Determine the [X, Y] coordinate at the center of the cell enclosing the given text.  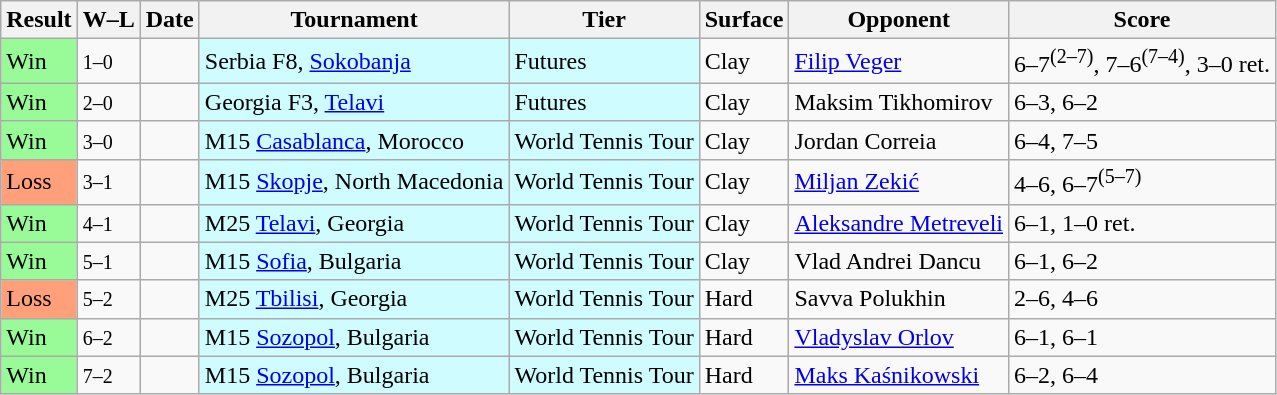
Miljan Zekić [899, 182]
Score [1142, 20]
Aleksandre Metreveli [899, 223]
6–7(2–7), 7–6(7–4), 3–0 ret. [1142, 62]
1–0 [108, 62]
Serbia F8, Sokobanja [354, 62]
M15 Sofia, Bulgaria [354, 261]
2–6, 4–6 [1142, 299]
Savva Polukhin [899, 299]
3–1 [108, 182]
Surface [744, 20]
M15 Skopje, North Macedonia [354, 182]
M15 Casablanca, Morocco [354, 140]
7–2 [108, 375]
6–1, 6–2 [1142, 261]
6–3, 6–2 [1142, 102]
Date [170, 20]
4–1 [108, 223]
6–4, 7–5 [1142, 140]
Tournament [354, 20]
5–1 [108, 261]
W–L [108, 20]
M25 Telavi, Georgia [354, 223]
Georgia F3, Telavi [354, 102]
2–0 [108, 102]
Vladyslav Orlov [899, 337]
6–1, 6–1 [1142, 337]
6–1, 1–0 ret. [1142, 223]
Maks Kaśnikowski [899, 375]
5–2 [108, 299]
6–2 [108, 337]
Filip Veger [899, 62]
6–2, 6–4 [1142, 375]
4–6, 6–7(5–7) [1142, 182]
Opponent [899, 20]
Maksim Tikhomirov [899, 102]
M25 Tbilisi, Georgia [354, 299]
Tier [604, 20]
Jordan Correia [899, 140]
3–0 [108, 140]
Vlad Andrei Dancu [899, 261]
Result [39, 20]
